For the text-containing cell, return its midpoint in (X, Y) coordinate format. 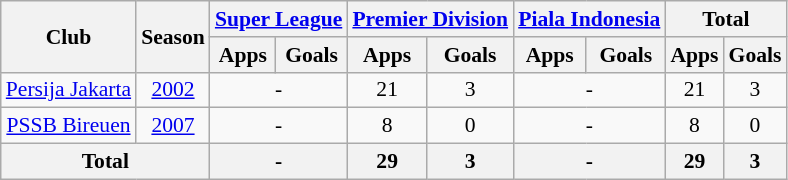
Super League (278, 19)
Season (173, 36)
2002 (173, 90)
2007 (173, 126)
PSSB Bireuen (68, 126)
Persija Jakarta (68, 90)
Piala Indonesia (589, 19)
Premier Division (430, 19)
Club (68, 36)
